For the text-containing cell, return its midpoint in (x, y) coordinate format. 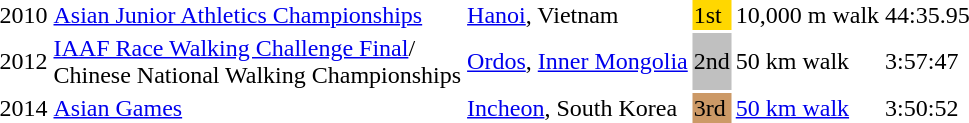
Ordos, Inner Mongolia (578, 62)
3rd (712, 108)
Asian Games (258, 108)
Incheon, South Korea (578, 108)
2nd (712, 62)
Asian Junior Athletics Championships (258, 15)
IAAF Race Walking Challenge Final/Chinese National Walking Championships (258, 62)
1st (712, 15)
10,000 m walk (807, 15)
Hanoi, Vietnam (578, 15)
